Identify which cell holds the provided text, then report its (X, Y) central coordinate. 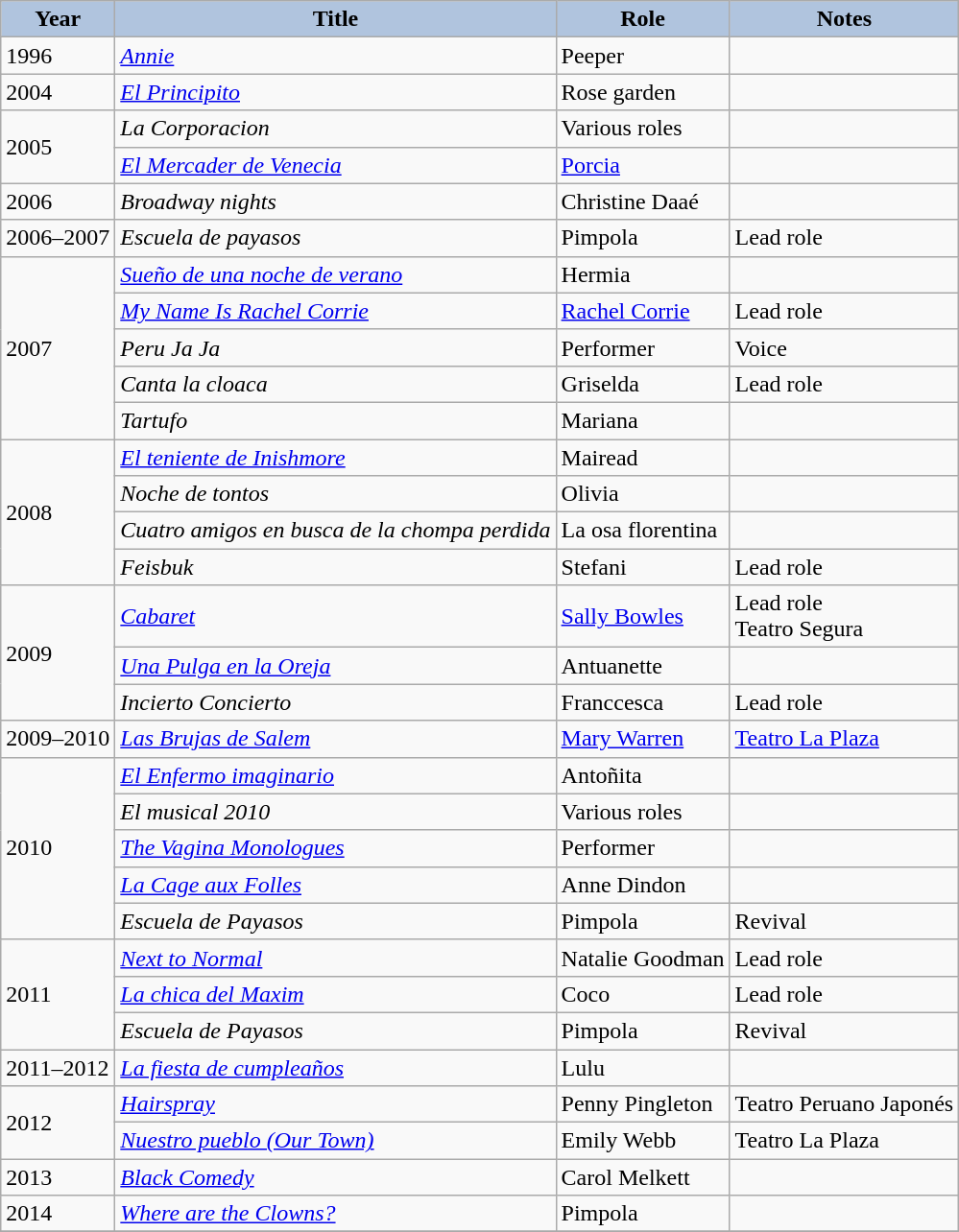
Anne Dindon (643, 885)
Emily Webb (643, 1141)
Porcia (643, 165)
2012 (58, 1123)
Franccesca (643, 702)
Christine Daaé (643, 201)
2009 (58, 652)
2006–2007 (58, 238)
Penny Pingleton (643, 1104)
Coco (643, 994)
La Corporacion (336, 129)
2010 (58, 848)
My Name Is Rachel Corrie (336, 311)
Feisbuk (336, 567)
La Cage aux Folles (336, 885)
2007 (58, 347)
Olivia (643, 494)
Natalie Goodman (643, 958)
Nuestro pueblo (Our Town) (336, 1141)
Tartufo (336, 420)
Peeper (643, 56)
Voice (845, 347)
Role (643, 19)
Black Comedy (336, 1177)
Las Brujas de Salem (336, 739)
2004 (58, 92)
Where are the Clowns? (336, 1214)
2011–2012 (58, 1068)
Rose garden (643, 92)
Una Pulga en la Oreja (336, 666)
Incierto Concierto (336, 702)
Title (336, 19)
El musical 2010 (336, 812)
Broadway nights (336, 201)
Peru Ja Ja (336, 347)
Hermia (643, 274)
Escuela de payasos (336, 238)
Griselda (643, 384)
Mairead (643, 458)
La fiesta de cumpleaños (336, 1068)
2011 (58, 994)
Antoñita (643, 775)
El teniente de Inishmore (336, 458)
The Vagina Monologues (336, 848)
Lead roleTeatro Segura (845, 616)
2013 (58, 1177)
Antuanette (643, 666)
2014 (58, 1214)
Year (58, 19)
Carol Melkett (643, 1177)
Notes (845, 19)
1996 (58, 56)
El Principito (336, 92)
El Mercader de Venecia (336, 165)
Teatro Peruano Japonés (845, 1104)
Mary Warren (643, 739)
Stefani (643, 567)
Canta la cloaca (336, 384)
Noche de tontos (336, 494)
Rachel Corrie (643, 311)
Next to Normal (336, 958)
La osa florentina (643, 531)
La chica del Maxim (336, 994)
El Enfermo imaginario (336, 775)
Lulu (643, 1068)
Hairspray (336, 1104)
2008 (58, 512)
Sueño de una noche de verano (336, 274)
2009–2010 (58, 739)
Mariana (643, 420)
Sally Bowles (643, 616)
2005 (58, 147)
Cabaret (336, 616)
Annie (336, 56)
Cuatro amigos en busca de la chompa perdida (336, 531)
2006 (58, 201)
